Locate the cell with the specified text and output its (X, Y) center coordinate. 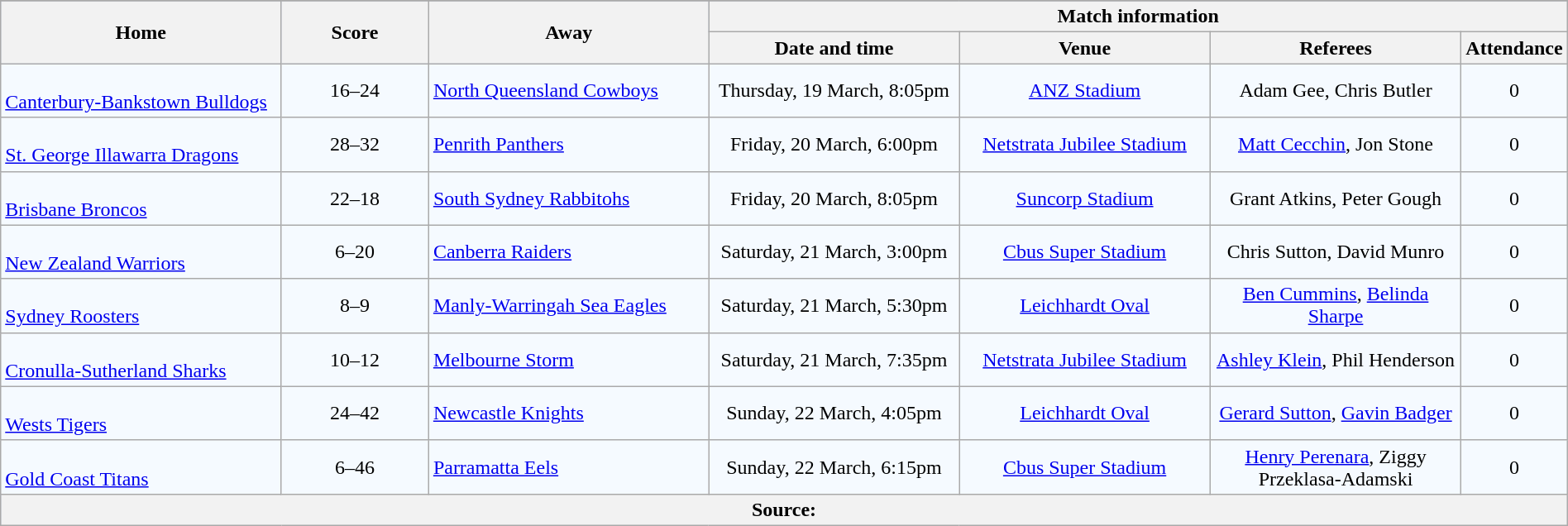
Penrith Panthers (569, 144)
Sunday, 22 March, 4:05pm (834, 414)
Match information (1138, 17)
Sunday, 22 March, 6:15pm (834, 466)
6–46 (356, 466)
Parramatta Eels (569, 466)
Attendance (1514, 48)
Newcastle Knights (569, 414)
Away (569, 32)
New Zealand Warriors (141, 251)
Friday, 20 March, 8:05pm (834, 198)
22–18 (356, 198)
Cronulla-Sutherland Sharks (141, 359)
Source: (784, 509)
Gold Coast Titans (141, 466)
Suncorp Stadium (1085, 198)
Score (356, 32)
Adam Gee, Chris Butler (1335, 91)
6–20 (356, 251)
Saturday, 21 March, 3:00pm (834, 251)
South Sydney Rabbitohs (569, 198)
Saturday, 21 March, 5:30pm (834, 306)
Saturday, 21 March, 7:35pm (834, 359)
Ashley Klein, Phil Henderson (1335, 359)
Manly-Warringah Sea Eagles (569, 306)
10–12 (356, 359)
Venue (1085, 48)
24–42 (356, 414)
Canberra Raiders (569, 251)
Date and time (834, 48)
8–9 (356, 306)
North Queensland Cowboys (569, 91)
Gerard Sutton, Gavin Badger (1335, 414)
Home (141, 32)
Brisbane Broncos (141, 198)
Grant Atkins, Peter Gough (1335, 198)
Matt Cecchin, Jon Stone (1335, 144)
28–32 (356, 144)
Chris Sutton, David Munro (1335, 251)
ANZ Stadium (1085, 91)
Melbourne Storm (569, 359)
Thursday, 19 March, 8:05pm (834, 91)
16–24 (356, 91)
Ben Cummins, Belinda Sharpe (1335, 306)
Referees (1335, 48)
Friday, 20 March, 6:00pm (834, 144)
Sydney Roosters (141, 306)
Canterbury-Bankstown Bulldogs (141, 91)
St. George Illawarra Dragons (141, 144)
Henry Perenara, Ziggy Przeklasa-Adamski (1335, 466)
Wests Tigers (141, 414)
